Output the [x, y] coordinate of the center of the cell containing the given text.  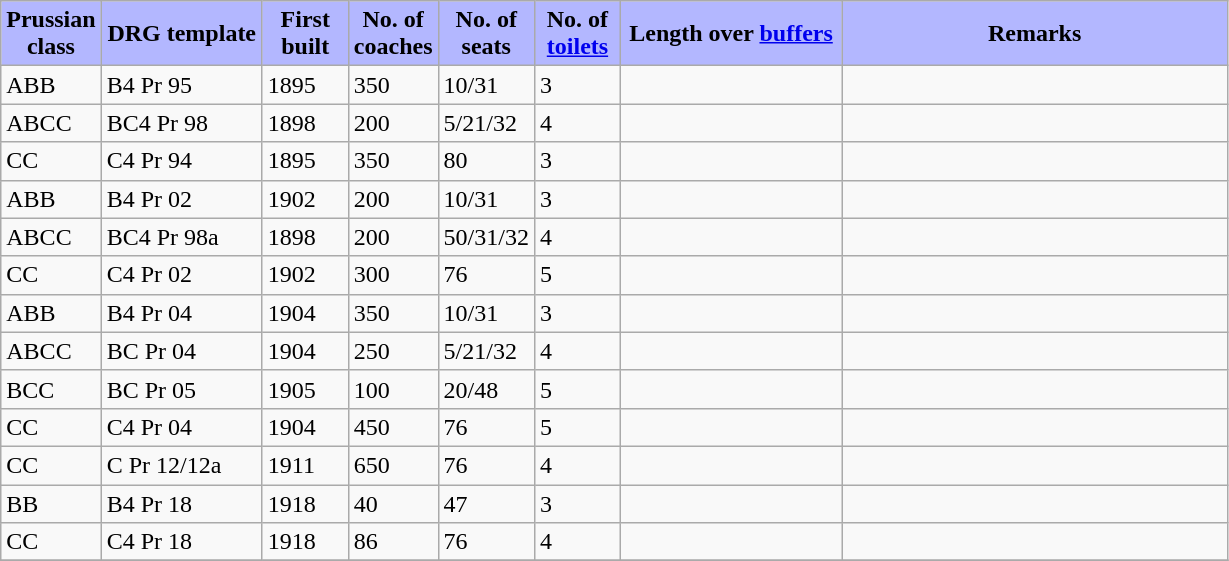
BCC [51, 389]
86 [393, 542]
Remarks [1035, 34]
Prussian class [51, 34]
250 [393, 351]
100 [393, 389]
650 [393, 465]
50/31/32 [486, 237]
BC4 Pr 98a [182, 237]
80 [486, 161]
No. of seats [486, 34]
47 [486, 503]
BB [51, 503]
No. of toilets [577, 34]
300 [393, 275]
1905 [305, 389]
C4 Pr 18 [182, 542]
B4 Pr 02 [182, 199]
B4 Pr 95 [182, 85]
DRG template [182, 34]
40 [393, 503]
No. of coaches [393, 34]
20/48 [486, 389]
C4 Pr 04 [182, 427]
C4 Pr 02 [182, 275]
B4 Pr 04 [182, 313]
Length over buffers [730, 34]
BC Pr 04 [182, 351]
1911 [305, 465]
C Pr 12/12a [182, 465]
450 [393, 427]
BC4 Pr 98 [182, 123]
First built [305, 34]
C4 Pr 94 [182, 161]
BC Pr 05 [182, 389]
B4 Pr 18 [182, 503]
